Extract the [x, y] coordinate from the center of the cell holding the provided text.  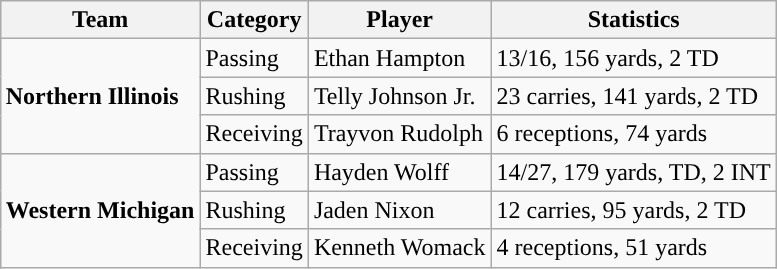
Ethan Hampton [400, 58]
12 carries, 95 yards, 2 TD [634, 210]
Jaden Nixon [400, 210]
Player [400, 20]
Statistics [634, 20]
Telly Johnson Jr. [400, 96]
Team [100, 20]
Northern Illinois [100, 96]
13/16, 156 yards, 2 TD [634, 58]
Hayden Wolff [400, 172]
23 carries, 141 yards, 2 TD [634, 96]
Western Michigan [100, 210]
14/27, 179 yards, TD, 2 INT [634, 172]
Category [254, 20]
6 receptions, 74 yards [634, 134]
Kenneth Womack [400, 248]
4 receptions, 51 yards [634, 248]
Trayvon Rudolph [400, 134]
